Provide the [x, y] coordinate of the cell's center where the given text is located.  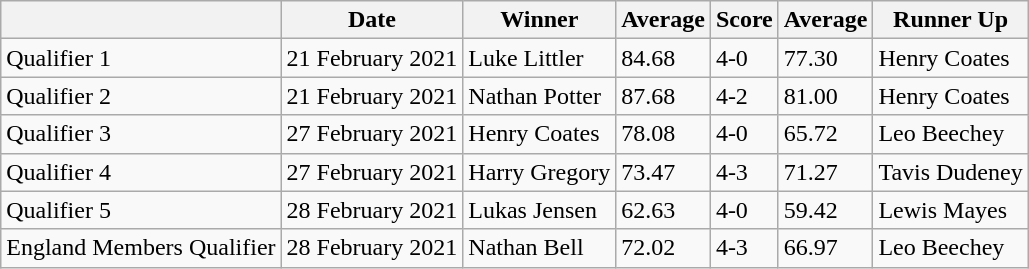
77.30 [826, 58]
Qualifier 4 [141, 172]
Qualifier 2 [141, 96]
73.47 [664, 172]
81.00 [826, 96]
Qualifier 5 [141, 210]
Date [372, 20]
Nathan Potter [540, 96]
62.63 [664, 210]
Qualifier 1 [141, 58]
Lukas Jensen [540, 210]
66.97 [826, 248]
78.08 [664, 134]
72.02 [664, 248]
Luke Littler [540, 58]
Nathan Bell [540, 248]
59.42 [826, 210]
England Members Qualifier [141, 248]
87.68 [664, 96]
Lewis Mayes [950, 210]
Score [744, 20]
Runner Up [950, 20]
71.27 [826, 172]
84.68 [664, 58]
Qualifier 3 [141, 134]
4-2 [744, 96]
65.72 [826, 134]
Winner [540, 20]
Tavis Dudeney [950, 172]
Harry Gregory [540, 172]
